Extract the (X, Y) coordinate from the center of the cell holding the provided text.  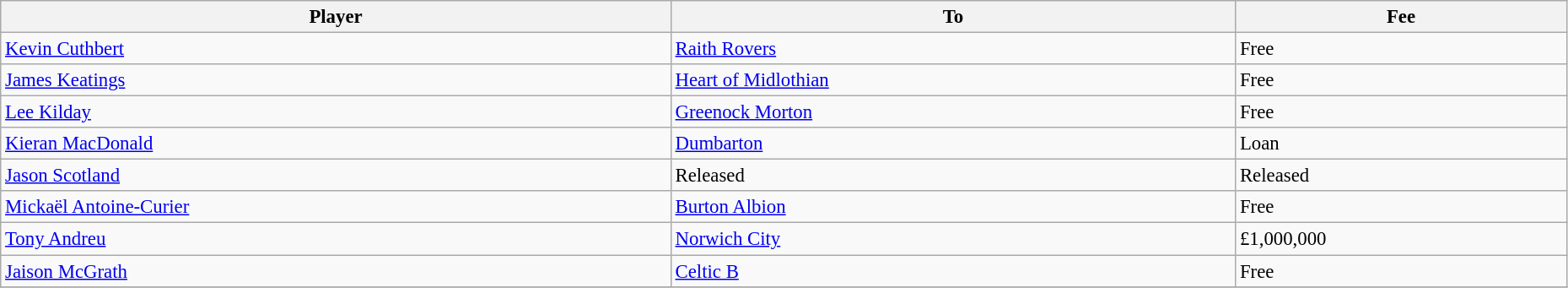
Fee (1402, 17)
Burton Albion (953, 207)
Heart of Midlothian (953, 80)
Player (336, 17)
Tony Andreu (336, 239)
£1,000,000 (1402, 239)
Mickaël Antoine-Curier (336, 207)
Norwich City (953, 239)
Celtic B (953, 271)
Raith Rovers (953, 49)
Loan (1402, 144)
Jason Scotland (336, 176)
Kevin Cuthbert (336, 49)
Greenock Morton (953, 112)
To (953, 17)
James Keatings (336, 80)
Lee Kilday (336, 112)
Kieran MacDonald (336, 144)
Jaison McGrath (336, 271)
Dumbarton (953, 144)
